Scan for the cell matching the given text and deliver its [x, y] coordinate at center. 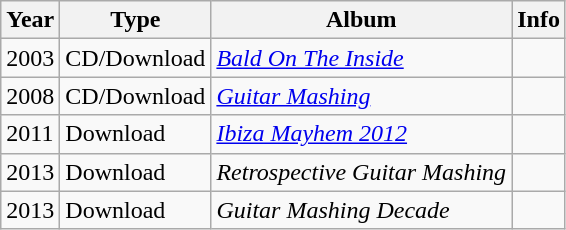
Guitar Mashing [362, 96]
2008 [30, 96]
Bald On The Inside [362, 58]
2011 [30, 134]
Info [539, 20]
Retrospective Guitar Mashing [362, 172]
Guitar Mashing Decade [362, 210]
2003 [30, 58]
Ibiza Mayhem 2012 [362, 134]
Year [30, 20]
Type [136, 20]
Album [362, 20]
